Capture the cell that displays the provided text and extract its [x, y] central coordinate. 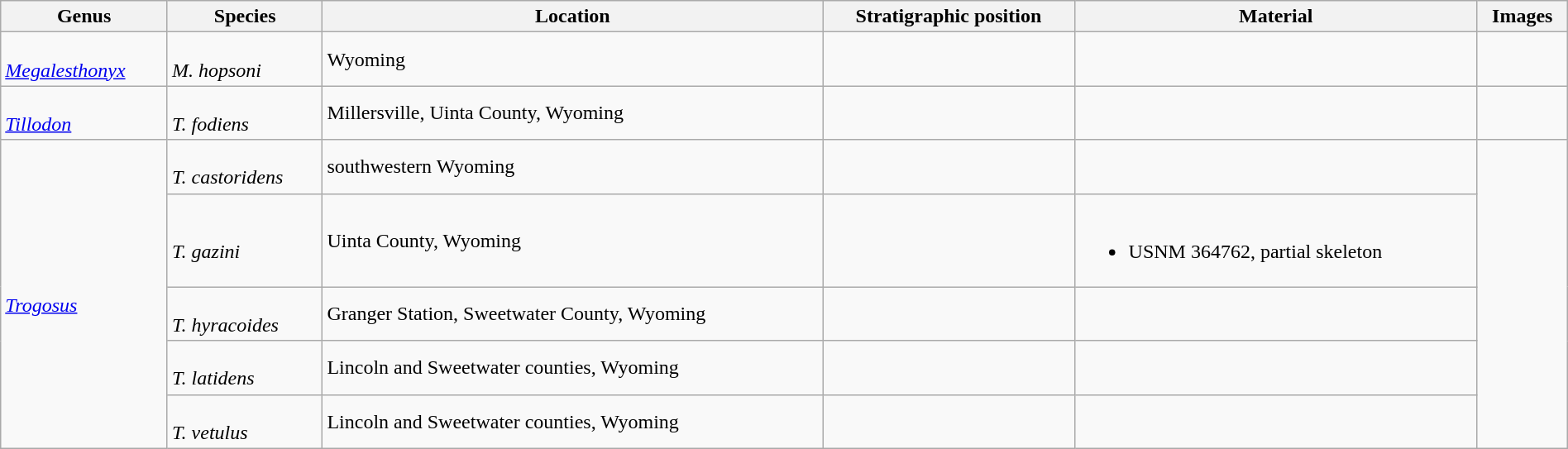
Granger Station, Sweetwater County, Wyoming [572, 314]
T. vetulus [245, 422]
Material [1275, 17]
USNM 364762, partial skeleton [1275, 240]
Location [572, 17]
Species [245, 17]
T. hyracoides [245, 314]
Genus [84, 17]
Uinta County, Wyoming [572, 240]
Millersville, Uinta County, Wyoming [572, 112]
T. latidens [245, 367]
T. castoridens [245, 167]
T. fodiens [245, 112]
M. hopsoni [245, 60]
Stratigraphic position [949, 17]
Tillodon [84, 112]
Megalesthonyx [84, 60]
southwestern Wyoming [572, 167]
Wyoming [572, 60]
Trogosus [84, 294]
T. gazini [245, 240]
Images [1522, 17]
